For the text-containing cell, return its midpoint in [x, y] coordinate format. 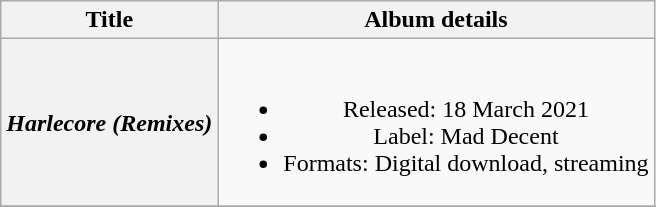
Harlecore (Remixes) [110, 122]
Title [110, 20]
Released: 18 March 2021Label: Mad DecentFormats: Digital download, streaming [436, 122]
Album details [436, 20]
